Scan for the cell matching the given text and deliver its (x, y) coordinate at center. 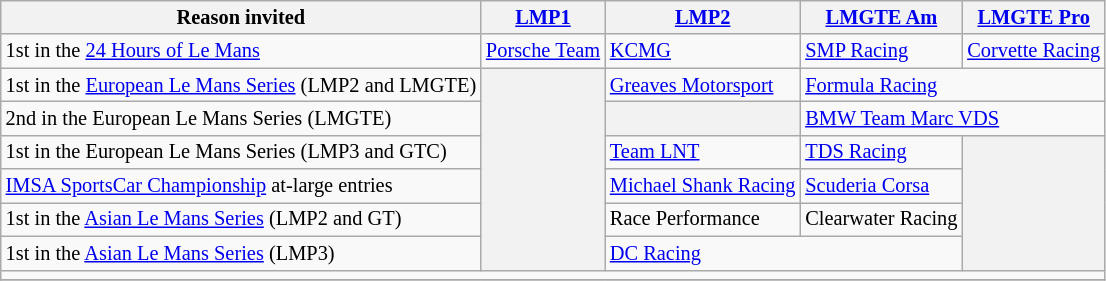
Michael Shank Racing (702, 186)
LMP1 (543, 17)
IMSA SportsCar Championship at-large entries (241, 186)
Race Performance (702, 219)
BMW Team Marc VDS (952, 118)
LMGTE Am (881, 17)
DC Racing (784, 253)
Scuderia Corsa (881, 186)
Formula Racing (952, 85)
Reason invited (241, 17)
LMGTE Pro (1034, 17)
Clearwater Racing (881, 219)
1st in the Asian Le Mans Series (LMP2 and GT) (241, 219)
SMP Racing (881, 51)
KCMG (702, 51)
1st in the 24 Hours of Le Mans (241, 51)
Team LNT (702, 152)
2nd in the European Le Mans Series (LMGTE) (241, 118)
Porsche Team (543, 51)
1st in the Asian Le Mans Series (LMP3) (241, 253)
1st in the European Le Mans Series (LMP2 and LMGTE) (241, 85)
Greaves Motorsport (702, 85)
LMP2 (702, 17)
1st in the European Le Mans Series (LMP3 and GTC) (241, 152)
TDS Racing (881, 152)
Corvette Racing (1034, 51)
